Scan for the cell matching the given text and deliver its (X, Y) coordinate at center. 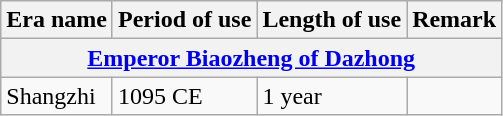
Emperor Biaozheng of Dazhong (252, 58)
Era name (57, 20)
Period of use (184, 20)
1 year (332, 96)
Shangzhi (57, 96)
Remark (454, 20)
Length of use (332, 20)
1095 CE (184, 96)
